Provide the (x, y) coordinate of the cell's center where the given text is located.  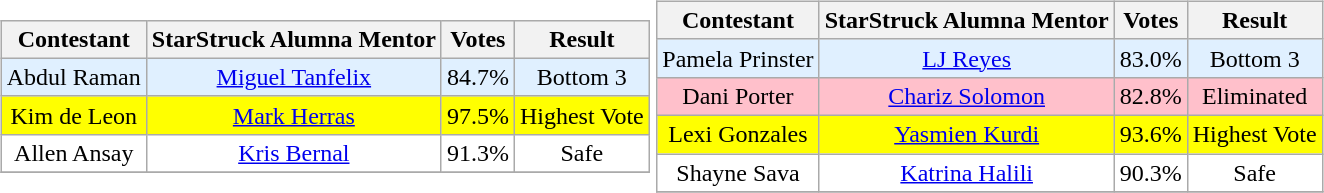
Chariz Solomon (966, 96)
Allen Ansay (74, 153)
Kris Bernal (294, 153)
Abdul Raman (74, 77)
Lexi Gonzales (738, 134)
Mark Herras (294, 115)
Miguel Tanfelix (294, 77)
Kim de Leon (74, 115)
Yasmien Kurdi (966, 134)
Pamela Prinster (738, 58)
84.7% (478, 77)
Katrina Halili (966, 173)
LJ Reyes (966, 58)
83.0% (1150, 58)
Shayne Sava (738, 173)
91.3% (478, 153)
Dani Porter (738, 96)
Eliminated (1254, 96)
82.8% (1150, 96)
90.3% (1150, 173)
97.5% (478, 115)
93.6% (1150, 134)
